Search for the cell housing the specified text and yield its (X, Y) center coordinate. 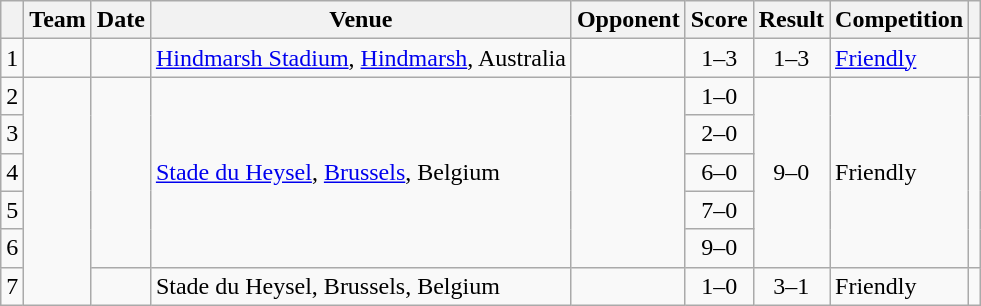
Date (120, 20)
5 (12, 210)
1 (12, 58)
Score (719, 20)
7 (12, 286)
7–0 (719, 210)
Opponent (628, 20)
Hindmarsh Stadium, Hindmarsh, Australia (360, 58)
2–0 (719, 134)
Venue (360, 20)
2 (12, 96)
6–0 (719, 172)
Competition (900, 20)
4 (12, 172)
6 (12, 248)
3–1 (791, 286)
Result (791, 20)
3 (12, 134)
Team (58, 20)
